For the text-containing cell, return its midpoint in (x, y) coordinate format. 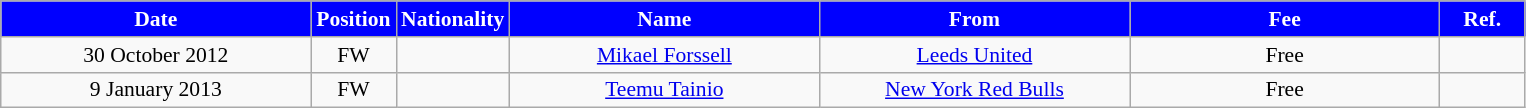
Name (664, 19)
From (974, 19)
Teemu Tainio (664, 90)
30 October 2012 (156, 55)
Position (354, 19)
Leeds United (974, 55)
Nationality (452, 19)
Ref. (1482, 19)
New York Red Bulls (974, 90)
Date (156, 19)
Fee (1285, 19)
9 January 2013 (156, 90)
Mikael Forssell (664, 55)
